Search for the cell housing the specified text and yield its [x, y] center coordinate. 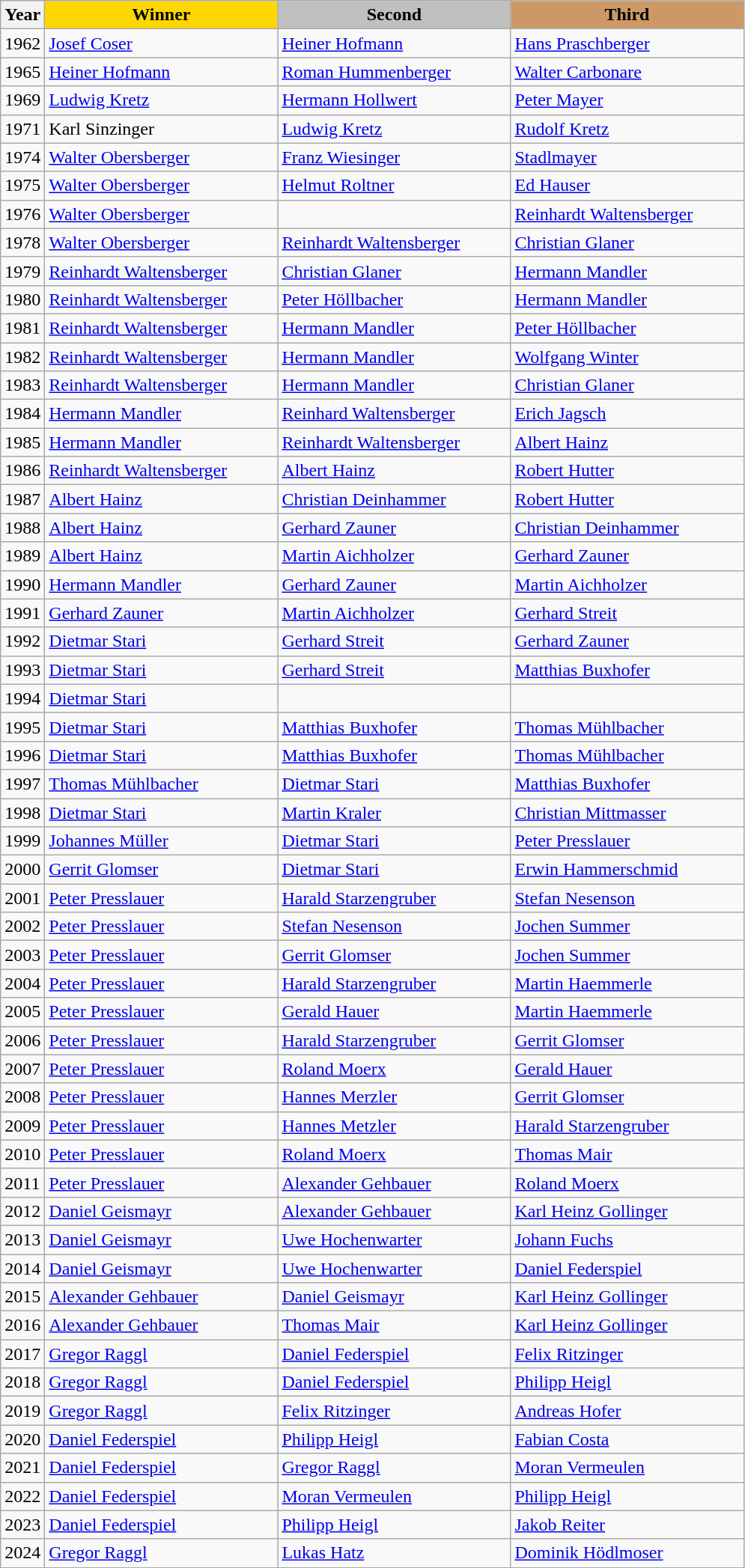
Helmut Roltner [394, 186]
Fabian Costa [627, 1439]
Stadlmayer [627, 157]
1995 [22, 727]
2004 [22, 983]
2021 [22, 1468]
Wolfgang Winter [627, 357]
Reinhard Waltensberger [394, 414]
1996 [22, 755]
2010 [22, 1154]
2009 [22, 1126]
1978 [22, 242]
1997 [22, 784]
2023 [22, 1525]
1971 [22, 129]
Erwin Hammerschmid [627, 870]
Dominik Hödlmoser [627, 1553]
2001 [22, 898]
Hannes Metzler [394, 1126]
Andreas Hofer [627, 1411]
Lukas Hatz [394, 1553]
2005 [22, 1012]
Hermann Hollwert [394, 100]
2014 [22, 1269]
1976 [22, 214]
1989 [22, 556]
Winner [162, 15]
Franz Wiesinger [394, 157]
2017 [22, 1354]
2019 [22, 1411]
1965 [22, 72]
1979 [22, 271]
Johann Fuchs [627, 1239]
1990 [22, 585]
Second [394, 15]
2013 [22, 1239]
2012 [22, 1211]
Peter Mayer [627, 100]
2022 [22, 1496]
1988 [22, 528]
Hannes Merzler [394, 1097]
Year [22, 15]
2007 [22, 1069]
1984 [22, 414]
2018 [22, 1382]
1975 [22, 186]
2000 [22, 870]
Rudolf Kretz [627, 129]
1980 [22, 299]
Third [627, 15]
2008 [22, 1097]
Ed Hauser [627, 186]
Christian Mittmasser [627, 812]
1992 [22, 641]
2016 [22, 1326]
Johannes Müller [162, 841]
2011 [22, 1183]
Erich Jagsch [627, 414]
1987 [22, 499]
Walter Carbonare [627, 72]
Martin Kraler [394, 812]
1962 [22, 43]
1986 [22, 471]
2003 [22, 955]
2002 [22, 927]
2015 [22, 1297]
Hans Praschberger [627, 43]
2020 [22, 1439]
1981 [22, 328]
1969 [22, 100]
2024 [22, 1553]
1974 [22, 157]
1991 [22, 613]
Josef Coser [162, 43]
1982 [22, 357]
Jakob Reiter [627, 1525]
Karl Sinzinger [162, 129]
1985 [22, 442]
1998 [22, 812]
1994 [22, 698]
Roman Hummenberger [394, 72]
1983 [22, 385]
2006 [22, 1040]
1999 [22, 841]
1993 [22, 670]
